Return [x, y] of the center of cell containing provided text 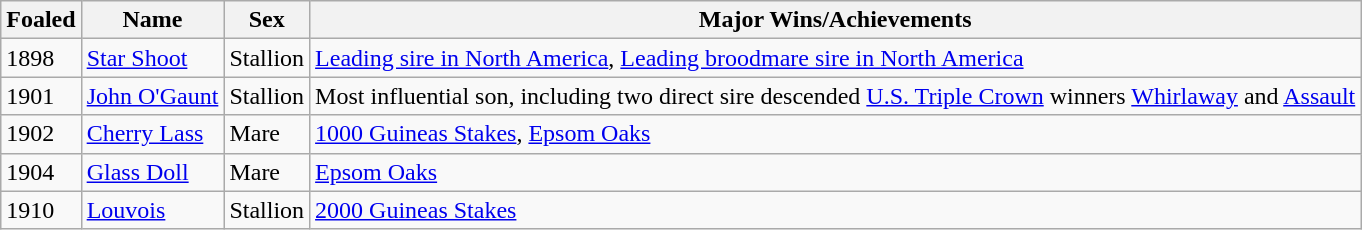
1898 [41, 58]
Major Wins/Achievements [836, 20]
Louvois [152, 210]
Sex [267, 20]
Star Shoot [152, 58]
1901 [41, 96]
Leading sire in North America, Leading broodmare sire in North America [836, 58]
1000 Guineas Stakes, Epsom Oaks [836, 134]
1902 [41, 134]
John O'Gaunt [152, 96]
2000 Guineas Stakes [836, 210]
Glass Doll [152, 172]
Name [152, 20]
Most influential son, including two direct sire descended U.S. Triple Crown winners Whirlaway and Assault [836, 96]
Cherry Lass [152, 134]
Epsom Oaks [836, 172]
1910 [41, 210]
Foaled [41, 20]
1904 [41, 172]
